Detect which cell encompasses the target text, then output its [X, Y] center coordinate. 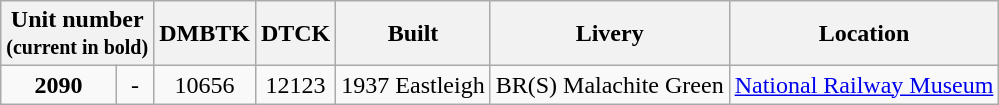
Location [864, 34]
BR(S) Malachite Green [610, 85]
National Railway Museum [864, 85]
Built [413, 34]
- [134, 85]
1937 Eastleigh [413, 85]
Unit number (current in bold) [78, 34]
12123 [295, 85]
10656 [205, 85]
Livery [610, 34]
DMBTK [205, 34]
DTCK [295, 34]
2090 [59, 85]
